From the cell containing the given text, extract its center point as [X, Y] coordinate. 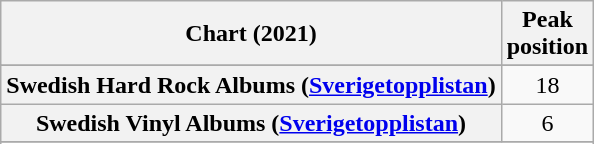
Swedish Vinyl Albums (Sverigetopplistan) [251, 123]
Peakposition [547, 34]
6 [547, 123]
Swedish Hard Rock Albums (Sverigetopplistan) [251, 85]
18 [547, 85]
Chart (2021) [251, 34]
